Detect which cell encompasses the target text, then output its [x, y] center coordinate. 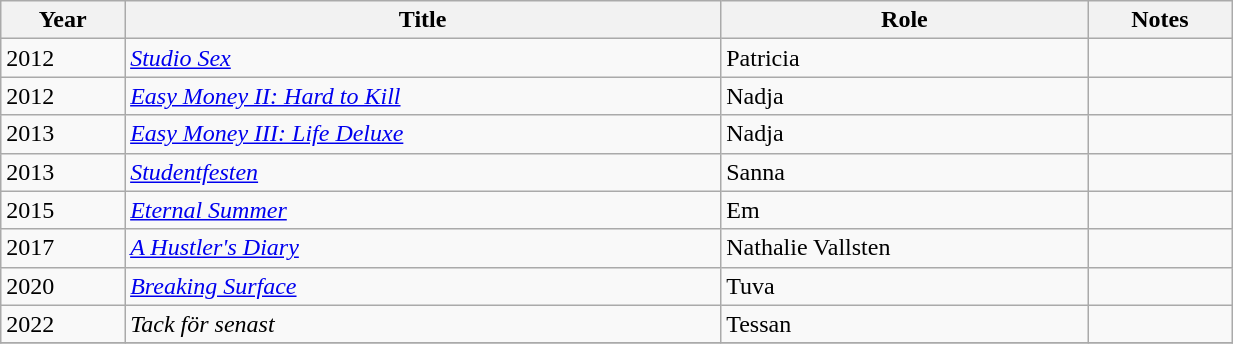
Tuva [904, 286]
Title [423, 20]
Nathalie Vallsten [904, 248]
Easy Money II: Hard to Kill [423, 96]
2022 [63, 324]
Easy Money III: Life Deluxe [423, 134]
Studentfesten [423, 172]
Role [904, 20]
Em [904, 210]
A Hustler's Diary [423, 248]
Breaking Surface [423, 286]
Sanna [904, 172]
Tessan [904, 324]
Patricia [904, 58]
Eternal Summer [423, 210]
Notes [1160, 20]
2020 [63, 286]
2017 [63, 248]
Year [63, 20]
2015 [63, 210]
Tack för senast [423, 324]
Studio Sex [423, 58]
